Extract the (x, y) coordinate from the center of the cell holding the provided text.  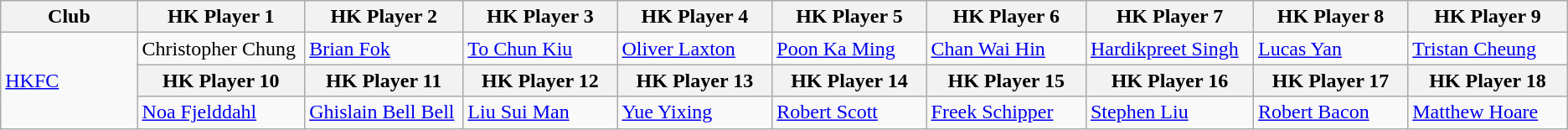
Freek Schipper (1006, 112)
HK Player 9 (1488, 17)
Liu Sui Man (540, 112)
Tristan Cheung (1488, 49)
HK Player 5 (849, 17)
HK Player 4 (695, 17)
HK Player 14 (849, 81)
HK Player 15 (1006, 81)
HK Player 7 (1169, 17)
Chan Wai Hin (1006, 49)
Poon Ka Ming (849, 49)
Brian Fok (384, 49)
HK Player 10 (221, 81)
Hardikpreet Singh (1169, 49)
Noa Fjelddahl (221, 112)
HK Player 16 (1169, 81)
Lucas Yan (1330, 49)
HK Player 1 (221, 17)
Oliver Laxton (695, 49)
Ghislain Bell Bell (384, 112)
To Chun Kiu (540, 49)
HK Player 11 (384, 81)
Yue Yixing (695, 112)
Robert Bacon (1330, 112)
Stephen Liu (1169, 112)
HK Player 18 (1488, 81)
HK Player 6 (1006, 17)
HK Player 8 (1330, 17)
HK Player 13 (695, 81)
Christopher Chung (221, 49)
HK Player 17 (1330, 81)
HK Player 3 (540, 17)
Matthew Hoare (1488, 112)
HK Player 12 (540, 81)
Robert Scott (849, 112)
HKFC (69, 81)
HK Player 2 (384, 17)
Club (69, 17)
